Output the (X, Y) coordinate of the center of the cell containing the given text.  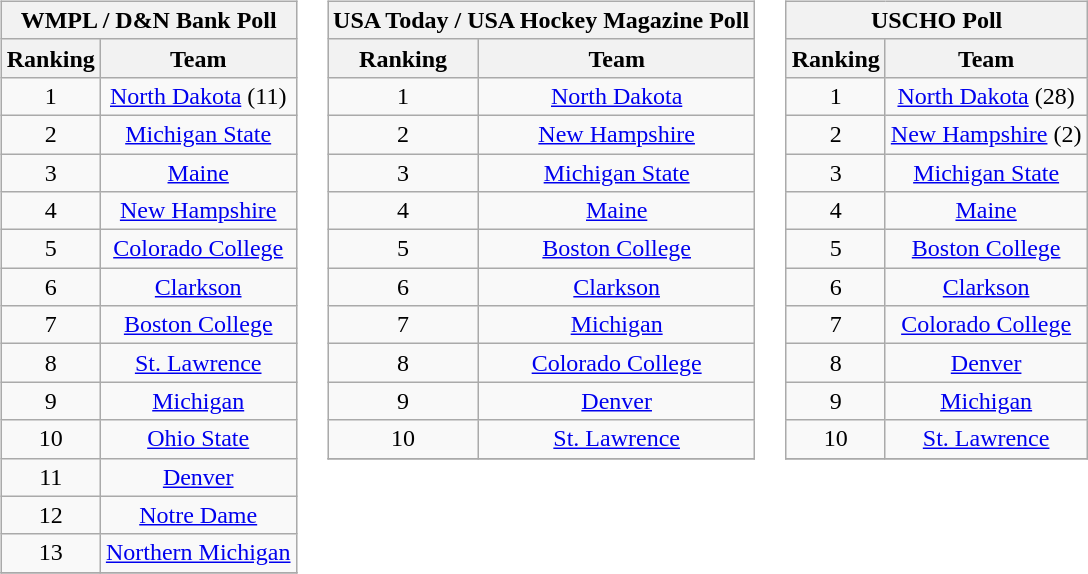
North Dakota (28) (986, 96)
12 (50, 515)
North Dakota (617, 96)
WMPL / D&N Bank Poll (148, 20)
USA Today / USA Hockey Magazine Poll (542, 20)
11 (50, 477)
Ohio State (198, 439)
New Hampshire (2) (986, 134)
USCHO Poll (936, 20)
13 (50, 553)
Notre Dame (198, 515)
Northern Michigan (198, 553)
North Dakota (11) (198, 96)
